Locate the cell with the specified text and output its [X, Y] center coordinate. 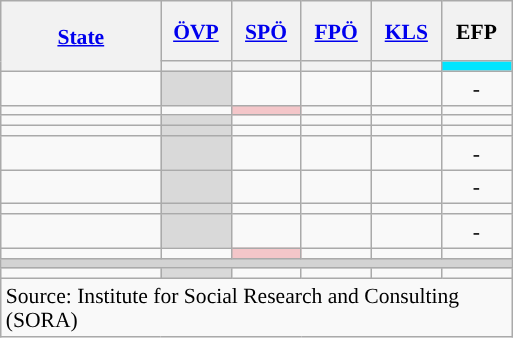
State [81, 36]
ÖVP [196, 31]
KLS [406, 31]
SPÖ [266, 31]
Source: Institute for Social Research and Consulting (SORA) [256, 308]
EFP [476, 31]
FPÖ [336, 31]
